Detect which cell encompasses the target text, then output its (X, Y) center coordinate. 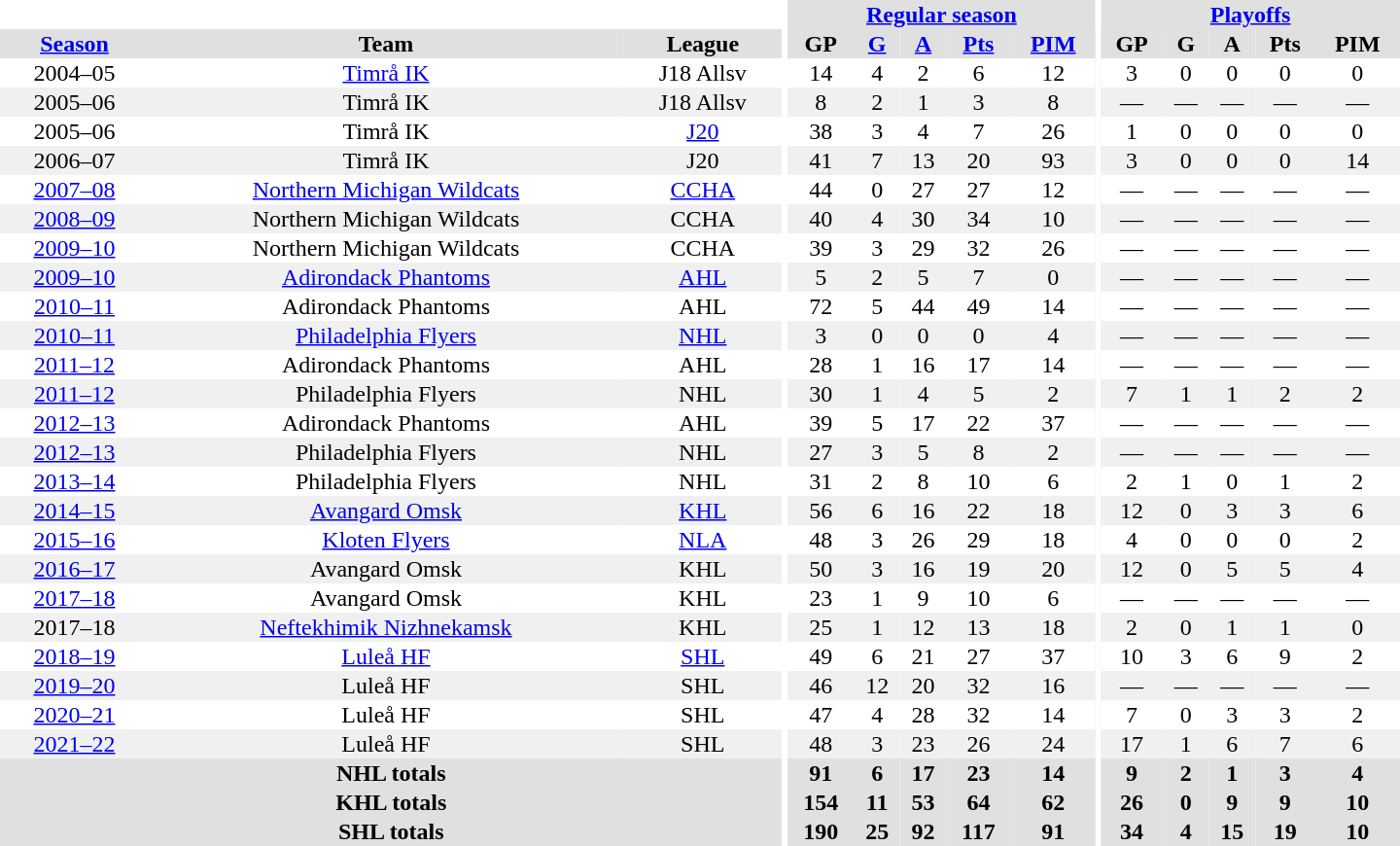
46 (821, 686)
Team (386, 44)
2008–09 (74, 219)
2015–16 (74, 540)
2006–07 (74, 160)
2004–05 (74, 73)
2014–15 (74, 511)
Season (74, 44)
2020–21 (74, 715)
2007–08 (74, 190)
21 (924, 656)
50 (821, 569)
64 (978, 802)
24 (1054, 744)
53 (924, 802)
NLA (703, 540)
SHL totals (391, 831)
31 (821, 481)
League (703, 44)
117 (978, 831)
Playoffs (1250, 15)
Neftekhimik Nizhnekamsk (386, 627)
56 (821, 511)
15 (1233, 831)
190 (821, 831)
Kloten Flyers (386, 540)
2021–22 (74, 744)
2019–20 (74, 686)
KHL totals (391, 802)
Regular season (941, 15)
2016–17 (74, 569)
11 (877, 802)
72 (821, 306)
2018–19 (74, 656)
47 (821, 715)
NHL totals (391, 773)
41 (821, 160)
62 (1054, 802)
92 (924, 831)
2013–14 (74, 481)
40 (821, 219)
38 (821, 131)
93 (1054, 160)
154 (821, 802)
